Detect which cell encompasses the target text, then output its [X, Y] center coordinate. 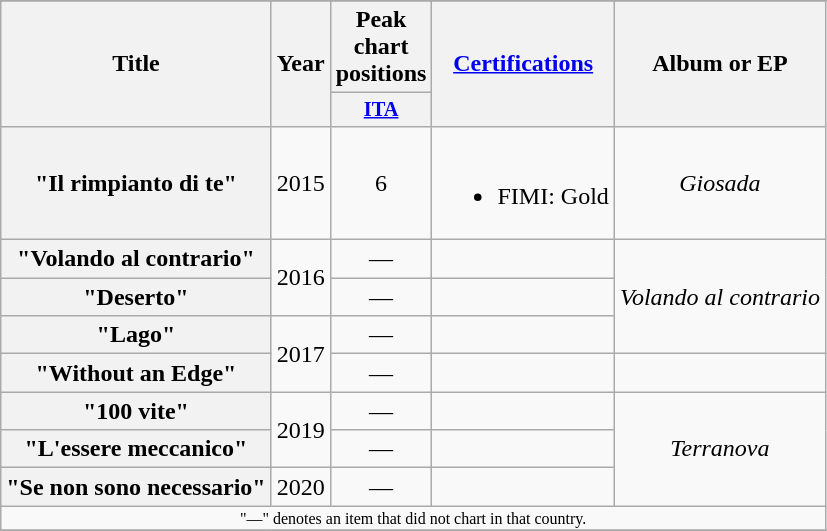
6 [381, 182]
2015 [300, 182]
"Il rimpianto di te" [136, 182]
"Volando al contrario" [136, 259]
Title [136, 64]
"—" denotes an item that did not chart in that country. [414, 518]
Giosada [720, 182]
"Deserto" [136, 297]
"Without an Edge" [136, 373]
Peak chart positions [381, 47]
Album or EP [720, 64]
Certifications [523, 64]
"100 vite" [136, 411]
ITA [381, 110]
"Lago" [136, 335]
FIMI: Gold [523, 182]
2019 [300, 430]
"L'essere meccanico" [136, 449]
Volando al contrario [720, 297]
"Se non sono necessario" [136, 487]
2020 [300, 487]
Year [300, 64]
2017 [300, 354]
Terranova [720, 449]
2016 [300, 278]
